Return (x, y) of the center of cell containing provided text 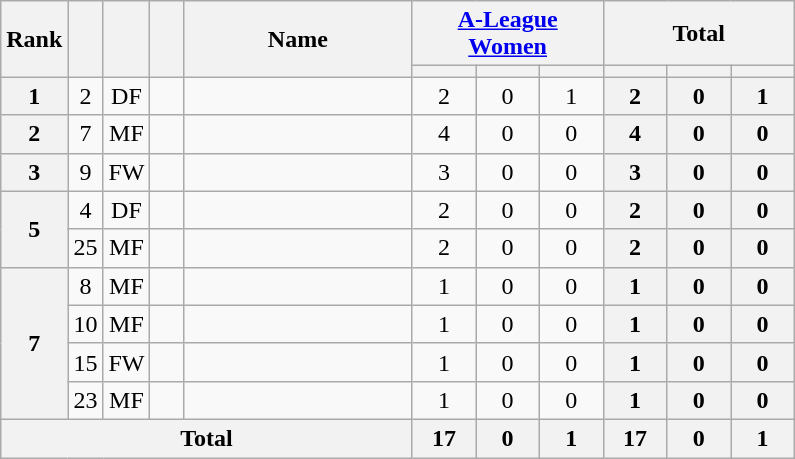
5 (34, 229)
Rank (34, 39)
A-League Women (508, 34)
Name (298, 39)
10 (86, 324)
15 (86, 362)
23 (86, 400)
8 (86, 286)
9 (86, 172)
25 (86, 248)
